Locate the cell with the specified text and output its [X, Y] center coordinate. 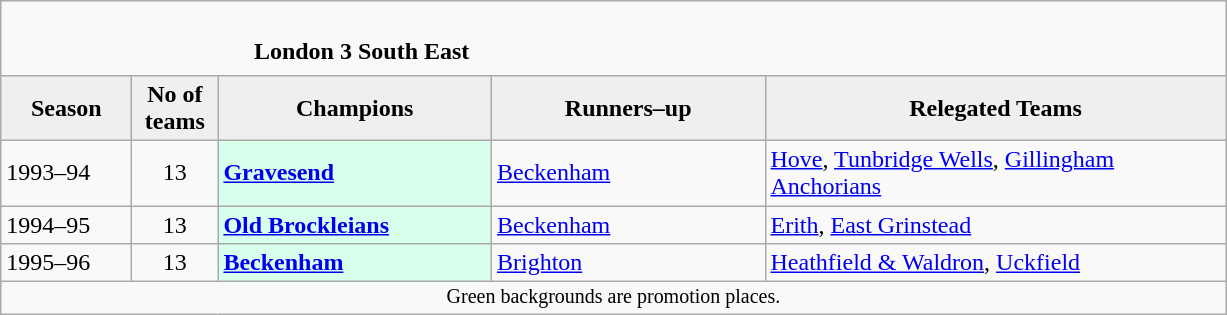
1993–94 [66, 172]
Brighton [628, 263]
Hove, Tunbridge Wells, Gillingham Anchorians [996, 172]
No of teams [175, 108]
Erith, East Grinstead [996, 225]
Green backgrounds are promotion places. [614, 298]
Relegated Teams [996, 108]
1995–96 [66, 263]
Champions [355, 108]
Old Brockleians [355, 225]
Season [66, 108]
1994–95 [66, 225]
Heathfield & Waldron, Uckfield [996, 263]
Runners–up [628, 108]
Gravesend [355, 172]
